Scan for the cell matching the given text and deliver its (X, Y) coordinate at center. 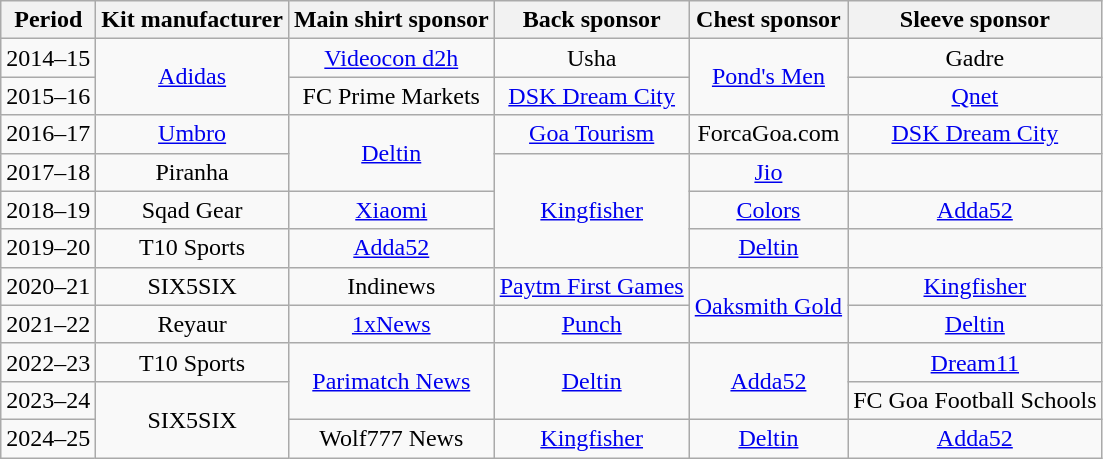
Usha (592, 58)
Period (48, 20)
Oaksmith Gold (768, 305)
Chest sponsor (768, 20)
Qnet (975, 96)
Videocon d2h (391, 58)
2018–19 (48, 210)
Colors (768, 210)
Main shirt sponsor (391, 20)
2017–18 (48, 172)
2020–21 (48, 286)
Xiaomi (391, 210)
Punch (592, 324)
Pond's Men (768, 77)
Dream11 (975, 362)
Adidas (192, 77)
Indinews (391, 286)
Umbro (192, 134)
2014–15 (48, 58)
2019–20 (48, 248)
ForcaGoa.com (768, 134)
Gadre (975, 58)
Reyaur (192, 324)
Sleeve sponsor (975, 20)
Back sponsor (592, 20)
Jio (768, 172)
2022–23 (48, 362)
FC Goa Football Schools (975, 400)
Sqad Gear (192, 210)
FC Prime Markets (391, 96)
Paytm First Games (592, 286)
2023–24 (48, 400)
Piranha (192, 172)
2016–17 (48, 134)
2021–22 (48, 324)
Goa Tourism (592, 134)
Parimatch News (391, 381)
1xNews (391, 324)
2024–25 (48, 438)
Wolf777 News (391, 438)
2015–16 (48, 96)
Kit manufacturer (192, 20)
